Determine the [x, y] coordinate at the center of the cell enclosing the given text.  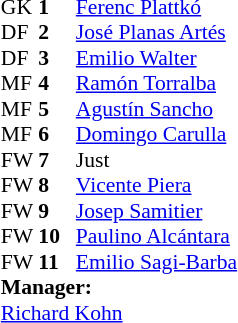
8 [57, 185]
Domingo Carulla [156, 135]
José Planas Artés [156, 33]
10 [57, 237]
11 [57, 262]
Agustín Sancho [156, 109]
Josep Samitier [156, 211]
6 [57, 135]
Manager: [119, 287]
9 [57, 211]
Ramón Torralba [156, 83]
Just [156, 160]
2 [57, 33]
4 [57, 83]
Paulino Alcántara [156, 237]
Vicente Piera [156, 185]
3 [57, 58]
Emilio Sagi-Barba [156, 262]
5 [57, 109]
7 [57, 160]
Emilio Walter [156, 58]
